Pinpoint the cell where the given text exists, returning its [x, y] midpoint coordinate. 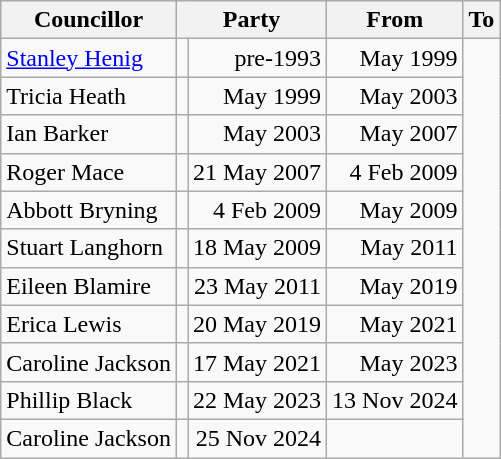
18 May 2009 [258, 248]
17 May 2021 [258, 362]
20 May 2019 [258, 324]
May 2011 [395, 248]
Party [251, 20]
Abbott Bryning [89, 210]
May 2007 [395, 134]
Councillor [89, 20]
To [482, 20]
May 2021 [395, 324]
22 May 2023 [258, 400]
Eileen Blamire [89, 286]
Erica Lewis [89, 324]
Stuart Langhorn [89, 248]
Stanley Henig [89, 58]
Phillip Black [89, 400]
May 2009 [395, 210]
pre-1993 [258, 58]
From [395, 20]
Roger Mace [89, 172]
Ian Barker [89, 134]
May 2023 [395, 362]
Tricia Heath [89, 96]
May 2019 [395, 286]
25 Nov 2024 [258, 438]
23 May 2011 [258, 286]
13 Nov 2024 [395, 400]
21 May 2007 [258, 172]
